Search for the cell housing the specified text and yield its (x, y) center coordinate. 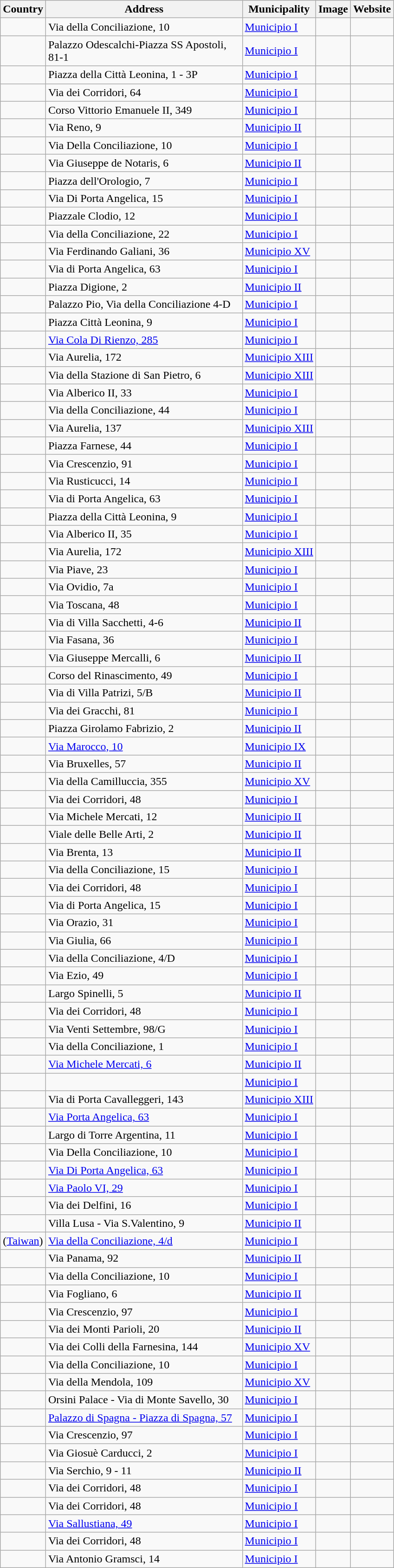
Via dei Monti Parioli, 20 (144, 1329)
Via Giuseppe Mercalli, 6 (144, 658)
Via della Conciliazione, 15 (144, 870)
Via Brenta, 13 (144, 852)
Largo Spinelli, 5 (144, 993)
Via Ovidio, 7a (144, 587)
Municipio IX (279, 746)
Orsini Palace - Via di Monte Savello, 30 (144, 1400)
Largo di Torre Argentina, 11 (144, 1135)
Via di Villa Patrizi, 5/B (144, 693)
Via Ezio, 49 (144, 976)
Via Marocco, 10 (144, 746)
Via Alberico II, 35 (144, 534)
Palazzo Odescalchi-Piazza SS Apostoli, 81-1 (144, 51)
Via Paolo VI, 29 (144, 1188)
Piazzale Clodio, 12 (144, 216)
Via Michele Mercati, 6 (144, 1064)
Via della Conciliazione, 22 (144, 233)
Via Ferdinando Galiani, 36 (144, 252)
Piazza della Città Leonina, 9 (144, 517)
Piazza dell'Orologio, 7 (144, 181)
Via Venti Settembre, 98/G (144, 1029)
Municipality (279, 9)
Via Di Porta Angelica, 15 (144, 198)
Piazza Città Leonina, 9 (144, 322)
Via Panama, 92 (144, 1258)
Via Serchio, 9 - 11 (144, 1471)
Via Orazio, 31 (144, 923)
Via Antonio Gramsci, 14 (144, 1559)
Via Giulia, 66 (144, 940)
Via della Conciliazione, 44 (144, 410)
Piazza Digione, 2 (144, 287)
Via Giosuè Carducci, 2 (144, 1453)
Via Toscana, 48 (144, 605)
Via della Camilluccia, 355 (144, 781)
Piazza della Città Leonina, 1 - 3P (144, 75)
Via Fogliano, 6 (144, 1294)
Palazzo di Spagna - Piazza di Spagna, 57 (144, 1418)
Corso Vittorio Emanuele II, 349 (144, 110)
Via Reno, 9 (144, 128)
Via Cola Di Rienzo, 285 (144, 340)
Via della Stazione di San Pietro, 6 (144, 375)
Via dei Gracchi, 81 (144, 711)
Piazza Girolamo Fabrizio, 2 (144, 728)
Via Fasana, 36 (144, 640)
Palazzo Pio, Via della Conciliazione 4-D (144, 305)
Villa Lusa - Via S.Valentino, 9 (144, 1223)
Viale delle Belle Arti, 2 (144, 835)
Via Michele Mercati, 12 (144, 817)
Country (23, 9)
Corso del Rinascimento, 49 (144, 675)
Via di Porta Cavalleggeri, 143 (144, 1100)
Via dei Delfini, 16 (144, 1205)
Via dei Colli della Farnesina, 144 (144, 1347)
Via Piave, 23 (144, 570)
Via della Mendola, 109 (144, 1382)
Via della Conciliazione, 4/d (144, 1241)
Via della Conciliazione, 4/D (144, 958)
Via Giuseppe de Notaris, 6 (144, 163)
Via Bruxelles, 57 (144, 764)
Website (372, 9)
Via Di Porta Angelica, 63 (144, 1170)
Via Porta Angelica, 63 (144, 1117)
Via di Villa Sacchetti, 4-6 (144, 622)
Image (333, 9)
Piazza Farnese, 44 (144, 446)
Via di Porta Angelica, 15 (144, 905)
(Taiwan) (23, 1241)
Via Sallustiana, 49 (144, 1523)
Via Alberico II, 33 (144, 393)
Via Aurelia, 137 (144, 428)
Via della Conciliazione, 1 (144, 1046)
Address (144, 9)
Via dei Corridori, 64 (144, 92)
Via Crescenzio, 91 (144, 463)
Via Rusticucci, 14 (144, 481)
